Pinpoint the cell where the given text exists, returning its [X, Y] midpoint coordinate. 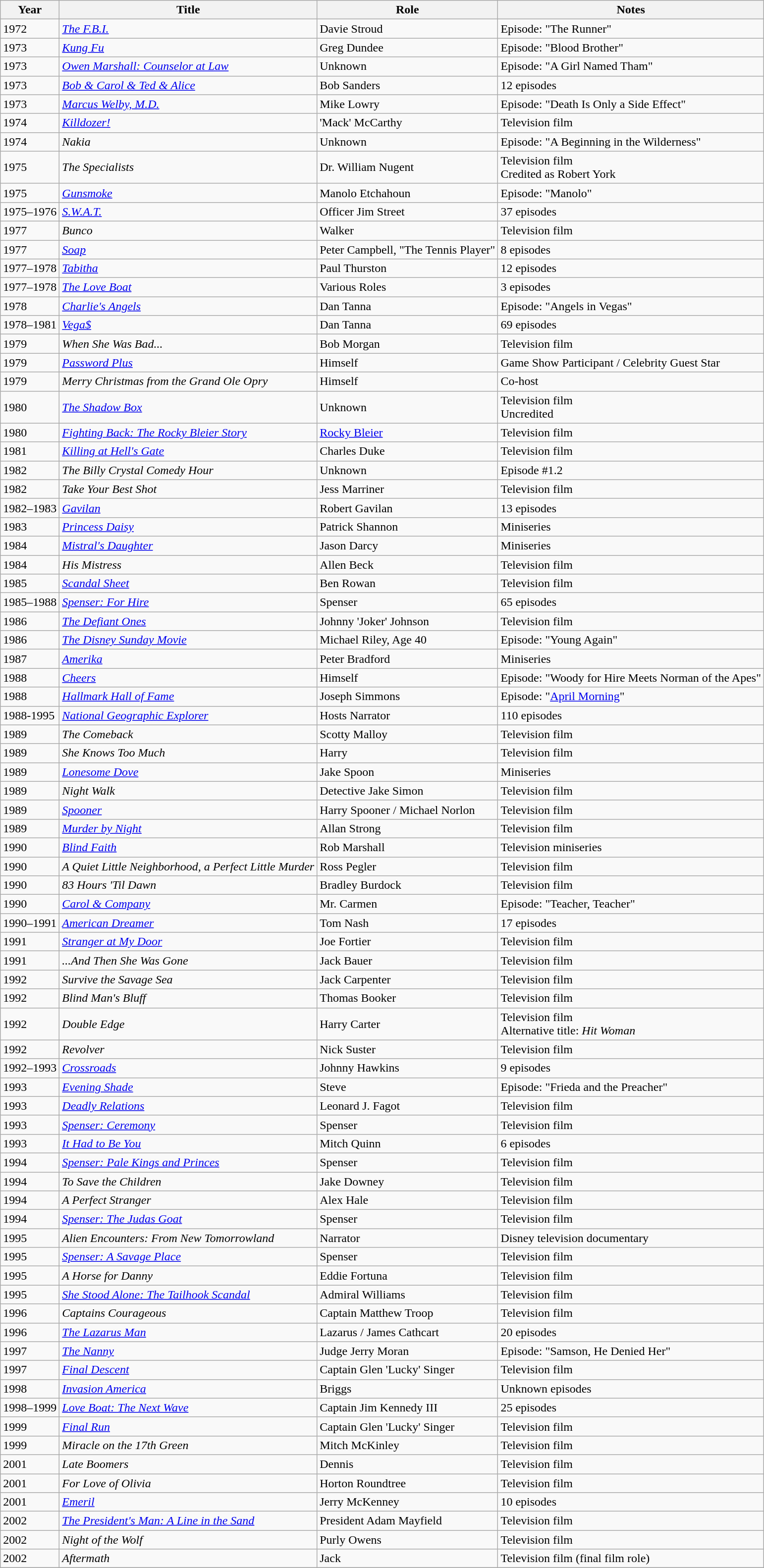
Love Boat: The Next Wave [188, 1407]
Hosts Narrator [407, 715]
Episode: "Teacher, Teacher" [631, 904]
9 episodes [631, 1068]
Harry Carter [407, 1024]
1978 [30, 306]
Bunco [188, 230]
Gunsmoke [188, 193]
Password Plus [188, 363]
1987 [30, 659]
83 Hours 'Til Dawn [188, 885]
Co-host [631, 381]
Stranger at My Door [188, 942]
Charlie's Angels [188, 306]
Scandal Sheet [188, 584]
When She Was Bad... [188, 344]
Bradley Burdock [407, 885]
Joe Fortier [407, 942]
Episode: "Young Again" [631, 640]
Killing at Hell's Gate [188, 451]
20 episodes [631, 1332]
Dr. William Nugent [407, 167]
Rob Marshall [407, 847]
1982–1983 [30, 508]
1990–1991 [30, 923]
10 episodes [631, 1502]
American Dreamer [188, 923]
Mitch McKinley [407, 1445]
A Quiet Little Neighborhood, a Perfect Little Murder [188, 866]
The Specialists [188, 167]
Nakia [188, 142]
The President's Man: A Line in the Sand [188, 1521]
Tom Nash [407, 923]
Title [188, 10]
Eddie Fortuna [407, 1276]
Disney television documentary [631, 1238]
Hallmark Hall of Fame [188, 697]
Episode: "The Runner" [631, 29]
Princess Daisy [188, 527]
Peter Bradford [407, 659]
Emeril [188, 1502]
Alex Hale [407, 1200]
Jess Marriner [407, 489]
Patrick Shannon [407, 527]
Ben Rowan [407, 584]
1972 [30, 29]
Allan Strong [407, 828]
A Horse for Danny [188, 1276]
Spenser: Pale Kings and Princes [188, 1162]
Blind Man's Bluff [188, 998]
The Nanny [188, 1351]
Television filmUncredited [631, 407]
Vega$ [188, 325]
8 episodes [631, 249]
Bob Morgan [407, 344]
Captain Jim Kennedy III [407, 1407]
President Adam Mayfield [407, 1521]
Joseph Simmons [407, 697]
Detective Jake Simon [407, 791]
Jake Spoon [407, 772]
Walker [407, 230]
Unknown episodes [631, 1389]
Blind Faith [188, 847]
Leonard J. Fagot [407, 1106]
His Mistress [188, 564]
Episode: "Angels in Vegas" [631, 306]
6 episodes [631, 1143]
Television filmAlternative title: Hit Woman [631, 1024]
1998 [30, 1389]
65 episodes [631, 602]
1983 [30, 527]
Harry Spooner / Michael Norlon [407, 810]
Soap [188, 249]
Mr. Carmen [407, 904]
Spooner [188, 810]
Manolo Etchahoun [407, 193]
69 episodes [631, 325]
Episode: "Death Is Only a Side Effect" [631, 104]
Johnny Hawkins [407, 1068]
Davie Stroud [407, 29]
Episode: "A Beginning in the Wilderness" [631, 142]
The Billy Crystal Comedy Hour [188, 470]
Aftermath [188, 1559]
Jake Downey [407, 1182]
Evening Shade [188, 1087]
The F.B.I. [188, 29]
Episode: "Samson, He Denied Her" [631, 1351]
Steve [407, 1087]
Mistral's Daughter [188, 545]
Merry Christmas from the Grand Ole Opry [188, 381]
Dennis [407, 1464]
The Love Boat [188, 287]
Thomas Booker [407, 998]
Television filmCredited as Robert York [631, 167]
Late Boomers [188, 1464]
Television film (final film role) [631, 1559]
Revolver [188, 1049]
Robert Gavilan [407, 508]
Invasion America [188, 1389]
A Perfect Stranger [188, 1200]
110 episodes [631, 715]
The Defiant Ones [188, 621]
Purly Owens [407, 1540]
Mike Lowry [407, 104]
Miracle on the 17th Green [188, 1445]
1998–1999 [30, 1407]
Take Your Best Shot [188, 489]
Various Roles [407, 287]
Spenser: Ceremony [188, 1125]
Lazarus / James Cathcart [407, 1332]
Bob & Carol & Ted & Alice [188, 85]
Game Show Participant / Celebrity Guest Star [631, 363]
Deadly Relations [188, 1106]
She Knows Too Much [188, 753]
Bob Sanders [407, 85]
Allen Beck [407, 564]
1992–1993 [30, 1068]
National Geographic Explorer [188, 715]
Jason Darcy [407, 545]
Tabitha [188, 269]
Greg Dundee [407, 48]
Ross Pegler [407, 866]
The Lazarus Man [188, 1332]
Role [407, 10]
Gavilan [188, 508]
Scotty Malloy [407, 734]
1975–1976 [30, 212]
Murder by Night [188, 828]
For Love of Olivia [188, 1483]
Admiral Williams [407, 1295]
Jack Bauer [407, 961]
Michael Riley, Age 40 [407, 640]
Fighting Back: The Rocky Bleier Story [188, 433]
1978–1981 [30, 325]
25 episodes [631, 1407]
She Stood Alone: The Tailhook Scandal [188, 1295]
S.W.A.T. [188, 212]
Episode: "Frieda and the Preacher" [631, 1087]
Crossroads [188, 1068]
Survive the Savage Sea [188, 979]
1985 [30, 584]
1985–1988 [30, 602]
Kung Fu [188, 48]
Officer Jim Street [407, 212]
'Mack' McCarthy [407, 123]
Double Edge [188, 1024]
Final Descent [188, 1370]
Nick Suster [407, 1049]
Final Run [188, 1426]
Captains Courageous [188, 1313]
Paul Thurston [407, 269]
Episode: "A Girl Named Tham" [631, 66]
Episode #1.2 [631, 470]
Briggs [407, 1389]
1988-1995 [30, 715]
Amerika [188, 659]
Cheers [188, 678]
Episode: "Manolo" [631, 193]
Lonesome Dove [188, 772]
Jack Carpenter [407, 979]
It Had to Be You [188, 1143]
Killdozer! [188, 123]
Episode: "Blood Brother" [631, 48]
Jerry McKenney [407, 1502]
13 episodes [631, 508]
To Save the Children [188, 1182]
The Shadow Box [188, 407]
Spenser: A Savage Place [188, 1257]
Alien Encounters: From New Tomorrowland [188, 1238]
Narrator [407, 1238]
Episode: "Woody for Hire Meets Norman of the Apes" [631, 678]
Television miniseries [631, 847]
Spenser: For Hire [188, 602]
Horton Roundtree [407, 1483]
Mitch Quinn [407, 1143]
Night Walk [188, 791]
Carol & Company [188, 904]
Notes [631, 10]
Johnny 'Joker' Johnson [407, 621]
3 episodes [631, 287]
Episode: "April Morning" [631, 697]
Jack [407, 1559]
Night of the Wolf [188, 1540]
Charles Duke [407, 451]
Owen Marshall: Counselor at Law [188, 66]
...And Then She Was Gone [188, 961]
Harry [407, 753]
The Comeback [188, 734]
Judge Jerry Moran [407, 1351]
17 episodes [631, 923]
Peter Campbell, "The Tennis Player" [407, 249]
1981 [30, 451]
Marcus Welby, M.D. [188, 104]
Spenser: The Judas Goat [188, 1219]
Captain Matthew Troop [407, 1313]
37 episodes [631, 212]
Rocky Bleier [407, 433]
The Disney Sunday Movie [188, 640]
Year [30, 10]
